Pinpoint the cell where the given text exists, returning its (x, y) midpoint coordinate. 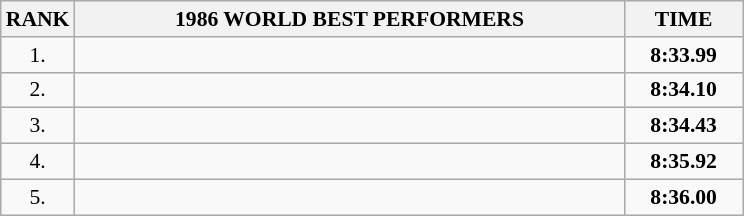
8:33.99 (684, 55)
1986 WORLD BEST PERFORMERS (349, 19)
8:36.00 (684, 197)
RANK (38, 19)
8:34.10 (684, 90)
1. (38, 55)
TIME (684, 19)
8:34.43 (684, 126)
4. (38, 162)
2. (38, 90)
3. (38, 126)
5. (38, 197)
8:35.92 (684, 162)
